Output the [X, Y] coordinate of the center of the cell containing the given text.  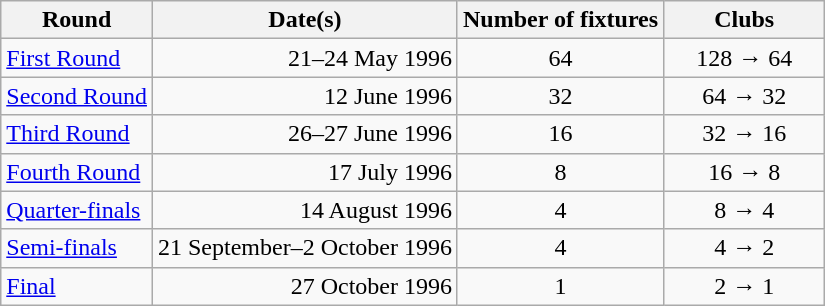
2 → 1 [744, 286]
Semi-finals [77, 248]
16 → 8 [744, 172]
32 → 16 [744, 134]
Number of fixtures [560, 20]
14 August 1996 [304, 210]
First Round [77, 58]
8 → 4 [744, 210]
64 [560, 58]
Third Round [77, 134]
1 [560, 286]
4 → 2 [744, 248]
64 → 32 [744, 96]
Final [77, 286]
21–24 May 1996 [304, 58]
Date(s) [304, 20]
Quarter-finals [77, 210]
Fourth Round [77, 172]
8 [560, 172]
Second Round [77, 96]
Round [77, 20]
Clubs [744, 20]
27 October 1996 [304, 286]
12 June 1996 [304, 96]
128 → 64 [744, 58]
26–27 June 1996 [304, 134]
16 [560, 134]
21 September–2 October 1996 [304, 248]
17 July 1996 [304, 172]
32 [560, 96]
